Identify which cell holds the provided text, then report its [X, Y] central coordinate. 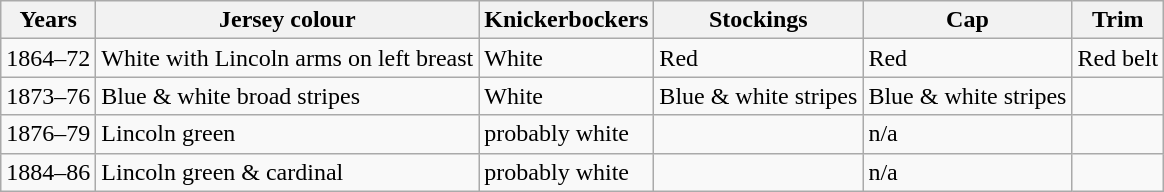
Knickerbockers [566, 20]
Jersey colour [288, 20]
Lincoln green & cardinal [288, 172]
Lincoln green [288, 134]
Blue & white broad stripes [288, 96]
Years [48, 20]
Stockings [758, 20]
1876–79 [48, 134]
1873–76 [48, 96]
Trim [1118, 20]
1884–86 [48, 172]
Red belt [1118, 58]
Cap [968, 20]
1864–72 [48, 58]
White with Lincoln arms on left breast [288, 58]
